Find where the given text appears and provide that cell's center as [X, Y] coordinate. 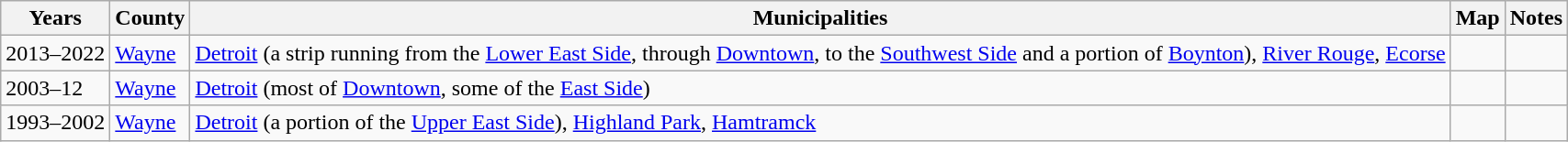
Detroit (a portion of the Upper East Side), Highland Park, Hamtramck [820, 123]
Municipalities [820, 18]
County [151, 18]
1993–2002 [55, 123]
2003–12 [55, 88]
2013–2022 [55, 53]
Detroit (a strip running from the Lower East Side, through Downtown, to the Southwest Side and a portion of Boynton), River Rouge, Ecorse [820, 53]
Map [1477, 18]
Detroit (most of Downtown, some of the East Side) [820, 88]
Years [55, 18]
Notes [1536, 18]
